Output the [x, y] coordinate of the center of the cell containing the given text.  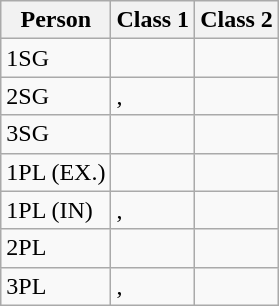
1SG [56, 58]
3SG [56, 134]
2PL [56, 248]
Class 2 [237, 20]
Class 1 [153, 20]
2SG [56, 96]
3PL [56, 286]
1PL (IN) [56, 210]
1PL (EX.) [56, 172]
Person [56, 20]
